Return (x, y) of the center of cell containing provided text 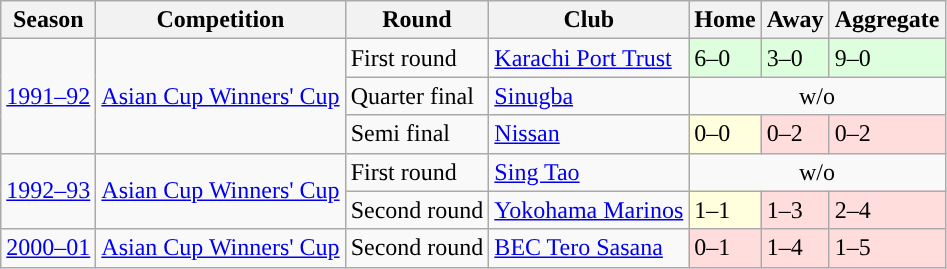
1–3 (795, 210)
Yokohama Marinos (589, 210)
0–1 (725, 248)
9–0 (887, 58)
Aggregate (887, 20)
6–0 (725, 58)
Club (589, 20)
2–4 (887, 210)
Away (795, 20)
Home (725, 20)
Sinugba (589, 96)
1992–93 (48, 191)
Competition (220, 20)
Season (48, 20)
Semi final (417, 134)
2000–01 (48, 248)
Karachi Port Trust (589, 58)
1–1 (725, 210)
1–4 (795, 248)
Sing Tao (589, 172)
BEC Tero Sasana (589, 248)
Quarter final (417, 96)
3–0 (795, 58)
0–0 (725, 134)
Nissan (589, 134)
1991–92 (48, 96)
1–5 (887, 248)
Round (417, 20)
